Determine the [X, Y] coordinate at the center of the cell enclosing the given text.  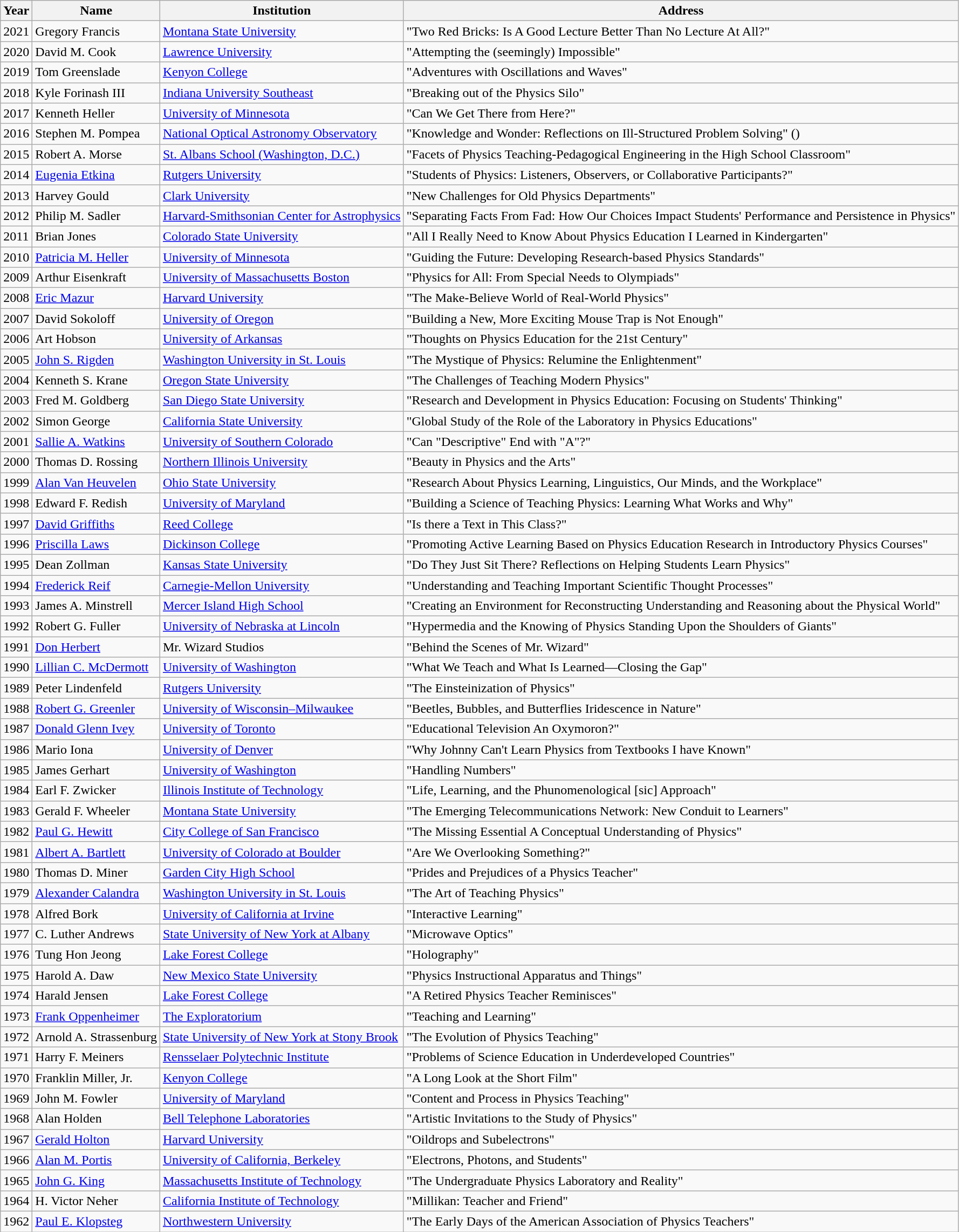
Kyle Forinash III [96, 93]
"Research and Development in Physics Education: Focusing on Students' Thinking" [681, 401]
Albert A. Bartlett [96, 852]
1997 [16, 524]
C. Luther Andrews [96, 934]
David M. Cook [96, 52]
2009 [16, 278]
"The Mystique of Physics: Relumine the Enlightenment" [681, 360]
"Building a New, More Exciting Mouse Trap is Not Enough" [681, 319]
Alan Holden [96, 1119]
"Life, Learning, and the Phunomenological [sic] Approach" [681, 790]
2003 [16, 401]
1994 [16, 585]
1989 [16, 688]
"The Undergraduate Physics Laboratory and Reality" [681, 1180]
Harvard-Smithsonian Center for Astrophysics [282, 216]
"Problems of Science Education in Underdeveloped Countries" [681, 1057]
1965 [16, 1180]
Harvey Gould [96, 195]
1962 [16, 1221]
Lawrence University [282, 52]
"Beauty in Physics and the Arts" [681, 462]
University of Nebraska at Lincoln [282, 627]
"Are We Overlooking Something?" [681, 852]
Carnegie-Mellon University [282, 585]
"The Early Days of the American Association of Physics Teachers" [681, 1221]
"Breaking out of the Physics Silo" [681, 93]
David Griffiths [96, 524]
"Separating Facts From Fad: How Our Choices Impact Students' Performance and Persistence in Physics" [681, 216]
Thomas D. Miner [96, 872]
California Institute of Technology [282, 1201]
"Oildrops and Subelectrons" [681, 1139]
2015 [16, 154]
Thomas D. Rossing [96, 462]
1976 [16, 955]
Gregory Francis [96, 31]
"Interactive Learning" [681, 914]
1970 [16, 1078]
Robert G. Fuller [96, 627]
"Holography" [681, 955]
Bell Telephone Laboratories [282, 1119]
St. Albans School (Washington, D.C.) [282, 154]
"Guiding the Future: Developing Research-based Physics Standards" [681, 257]
Address [681, 11]
"Artistic Invitations to the Study of Physics" [681, 1119]
"All I Really Need to Know About Physics Education I Learned in Kindergarten" [681, 236]
2008 [16, 298]
Dean Zollman [96, 565]
1968 [16, 1119]
"Do They Just Sit There? Reflections on Helping Students Learn Physics" [681, 565]
Dickinson College [282, 544]
James Gerhart [96, 770]
John M. Fowler [96, 1098]
H. Victor Neher [96, 1201]
The Exploratorium [282, 1016]
"Building a Science of Teaching Physics: Learning What Works and Why" [681, 503]
2006 [16, 339]
Oregon State University [282, 380]
1988 [16, 708]
Kansas State University [282, 565]
1985 [16, 770]
Arnold A. Strassenburg [96, 1037]
"Understanding and Teaching Important Scientific Thought Processes" [681, 585]
2004 [16, 380]
1971 [16, 1057]
2014 [16, 175]
Stephen M. Pompea [96, 134]
1975 [16, 975]
"Physics Instructional Apparatus and Things" [681, 975]
1978 [16, 914]
"Attempting the (seemingly) Impossible" [681, 52]
Arthur Eisenkraft [96, 278]
Reed College [282, 524]
"The Art of Teaching Physics" [681, 893]
Mercer Island High School [282, 606]
"Millikan: Teacher and Friend" [681, 1201]
"Behind the Scenes of Mr. Wizard" [681, 647]
Paul G. Hewitt [96, 831]
Art Hobson [96, 339]
2010 [16, 257]
Rensselaer Polytechnic Institute [282, 1057]
California State University [282, 421]
University of California, Berkeley [282, 1160]
City College of San Francisco [282, 831]
University of Colorado at Boulder [282, 852]
University of Denver [282, 749]
2001 [16, 442]
Frank Oppenheimer [96, 1016]
Clark University [282, 195]
Gerald Holton [96, 1139]
"Beetles, Bubbles, and Butterflies Iridescence in Nature" [681, 708]
"The Challenges of Teaching Modern Physics" [681, 380]
Alan M. Portis [96, 1160]
John S. Rigden [96, 360]
James A. Minstrell [96, 606]
Franklin Miller, Jr. [96, 1078]
"Students of Physics: Listeners, Observers, or Collaborative Participants?" [681, 175]
Sallie A. Watkins [96, 442]
"A Retired Physics Teacher Reminisces" [681, 996]
"Teaching and Learning" [681, 1016]
"Content and Process in Physics Teaching" [681, 1098]
San Diego State University [282, 401]
Harald Jensen [96, 996]
Alfred Bork [96, 914]
University of California at Irvine [282, 914]
Robert G. Greenler [96, 708]
Donald Glenn Ivey [96, 729]
Edward F. Redish [96, 503]
1972 [16, 1037]
2019 [16, 72]
1992 [16, 627]
"Research About Physics Learning, Linguistics, Our Minds, and the Workplace" [681, 483]
Kenneth S. Krane [96, 380]
1998 [16, 503]
Tung Hon Jeong [96, 955]
"Hypermedia and the Knowing of Physics Standing Upon the Shoulders of Giants" [681, 627]
1966 [16, 1160]
"Can "Descriptive" End with "A"?" [681, 442]
Frederick Reif [96, 585]
Colorado State University [282, 236]
Garden City High School [282, 872]
Illinois Institute of Technology [282, 790]
"Can We Get There from Here?" [681, 113]
National Optical Astronomy Observatory [282, 134]
2005 [16, 360]
"Handling Numbers" [681, 770]
Institution [282, 11]
"Facets of Physics Teaching-Pedagogical Engineering in the High School Classroom" [681, 154]
Alan Van Heuvelen [96, 483]
1973 [16, 1016]
2017 [16, 113]
"Two Red Bricks: Is A Good Lecture Better Than No Lecture At All?" [681, 31]
1982 [16, 831]
University of Wisconsin–Milwaukee [282, 708]
Eric Mazur [96, 298]
Fred M. Goldberg [96, 401]
"Electrons, Photons, and Students" [681, 1160]
University of Oregon [282, 319]
1979 [16, 893]
"Educational Television An Oxymoron?" [681, 729]
"Knowledge and Wonder: Reflections on Ill-Structured Problem Solving" () [681, 134]
1969 [16, 1098]
University of Southern Colorado [282, 442]
1986 [16, 749]
Gerald F. Wheeler [96, 811]
2011 [16, 236]
"Why Johnny Can't Learn Physics from Textbooks I have Known" [681, 749]
Northwestern University [282, 1221]
1984 [16, 790]
"Prides and Prejudices of a Physics Teacher" [681, 872]
University of Arkansas [282, 339]
Harry F. Meiners [96, 1057]
Year [16, 11]
"The Missing Essential A Conceptual Understanding of Physics" [681, 831]
"Creating an Environment for Reconstructing Understanding and Reasoning about the Physical World" [681, 606]
"Is there a Text in This Class?" [681, 524]
1967 [16, 1139]
"The Evolution of Physics Teaching" [681, 1037]
2013 [16, 195]
2007 [16, 319]
Alexander Calandra [96, 893]
2018 [16, 93]
"The Make-Believe World of Real-World Physics" [681, 298]
Ohio State University [282, 483]
1981 [16, 852]
Indiana University Southeast [282, 93]
Brian Jones [96, 236]
Earl F. Zwicker [96, 790]
Eugenia Etkina [96, 175]
2000 [16, 462]
"Adventures with Oscillations and Waves" [681, 72]
1990 [16, 667]
Peter Lindenfeld [96, 688]
Harold A. Daw [96, 975]
David Sokoloff [96, 319]
New Mexico State University [282, 975]
Northern Illinois University [282, 462]
Robert A. Morse [96, 154]
1987 [16, 729]
Patricia M. Heller [96, 257]
1999 [16, 483]
1995 [16, 565]
Priscilla Laws [96, 544]
"Microwave Optics" [681, 934]
"A Long Look at the Short Film" [681, 1078]
"The Emerging Telecommunications Network: New Conduit to Learners" [681, 811]
1977 [16, 934]
"Promoting Active Learning Based on Physics Education Research in Introductory Physics Courses" [681, 544]
Lillian C. McDermott [96, 667]
2002 [16, 421]
1993 [16, 606]
"Thoughts on Physics Education for the 21st Century" [681, 339]
Simon George [96, 421]
1980 [16, 872]
State University of New York at Albany [282, 934]
"New Challenges for Old Physics Departments" [681, 195]
Don Herbert [96, 647]
Philip M. Sadler [96, 216]
Tom Greenslade [96, 72]
2021 [16, 31]
University of Massachusetts Boston [282, 278]
2016 [16, 134]
"What We Teach and What Is Learned—Closing the Gap" [681, 667]
Massachusetts Institute of Technology [282, 1180]
"The Einsteinization of Physics" [681, 688]
1964 [16, 1201]
State University of New York at Stony Brook [282, 1037]
1996 [16, 544]
Mario Iona [96, 749]
"Global Study of the Role of the Laboratory in Physics Educations" [681, 421]
Paul E. Klopsteg [96, 1221]
Kenneth Heller [96, 113]
1991 [16, 647]
"Physics for All: From Special Needs to Olympiads" [681, 278]
2020 [16, 52]
Mr. Wizard Studios [282, 647]
University of Toronto [282, 729]
2012 [16, 216]
Name [96, 11]
1983 [16, 811]
John G. King [96, 1180]
1974 [16, 996]
